Output the (x, y) coordinate of the center of the cell containing the given text.  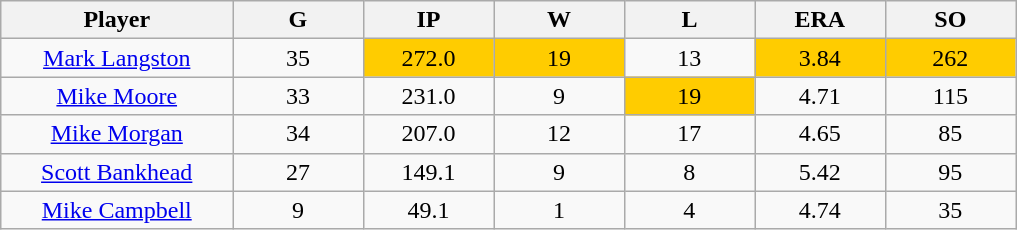
G (298, 20)
34 (298, 134)
Scott Bankhead (117, 172)
49.1 (428, 210)
L (689, 20)
W (559, 20)
115 (950, 96)
1 (559, 210)
Mike Morgan (117, 134)
Mike Campbell (117, 210)
5.42 (820, 172)
IP (428, 20)
95 (950, 172)
SO (950, 20)
ERA (820, 20)
Mike Moore (117, 96)
4 (689, 210)
4.71 (820, 96)
Mark Langston (117, 58)
17 (689, 134)
262 (950, 58)
8 (689, 172)
149.1 (428, 172)
207.0 (428, 134)
33 (298, 96)
4.74 (820, 210)
27 (298, 172)
272.0 (428, 58)
13 (689, 58)
85 (950, 134)
231.0 (428, 96)
3.84 (820, 58)
12 (559, 134)
Player (117, 20)
4.65 (820, 134)
